From the cell containing the given text, extract its center point as (x, y) coordinate. 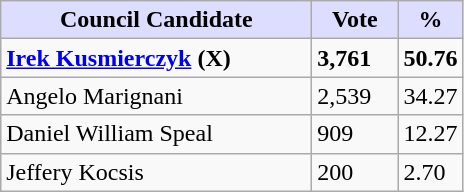
3,761 (355, 58)
Angelo Marignani (156, 96)
% (430, 20)
2.70 (430, 172)
2,539 (355, 96)
Council Candidate (156, 20)
12.27 (430, 134)
Jeffery Kocsis (156, 172)
Vote (355, 20)
50.76 (430, 58)
Daniel William Speal (156, 134)
34.27 (430, 96)
909 (355, 134)
200 (355, 172)
Irek Kusmierczyk (X) (156, 58)
